Determine the [x, y] coordinate at the center of the cell enclosing the given text.  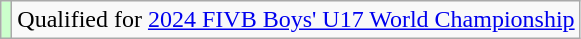
Qualified for 2024 FIVB Boys' U17 World Championship [296, 20]
